Return (X, Y) of the center of cell containing provided text 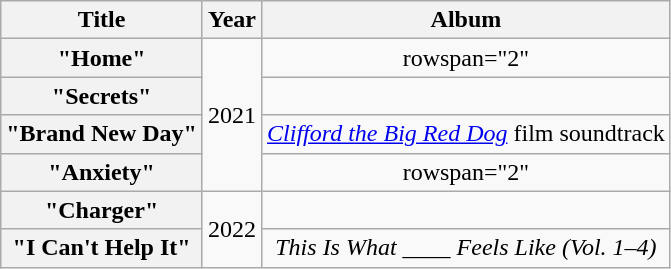
"I Can't Help It" (102, 248)
2021 (232, 115)
Year (232, 20)
"Charger" (102, 210)
2022 (232, 229)
"Anxiety" (102, 172)
Clifford the Big Red Dog film soundtrack (466, 134)
Title (102, 20)
"Secrets" (102, 96)
"Brand New Day" (102, 134)
"Home" (102, 58)
Album (466, 20)
This Is What ____ Feels Like (Vol. 1–4) (466, 248)
